Capture the cell that displays the provided text and extract its (x, y) central coordinate. 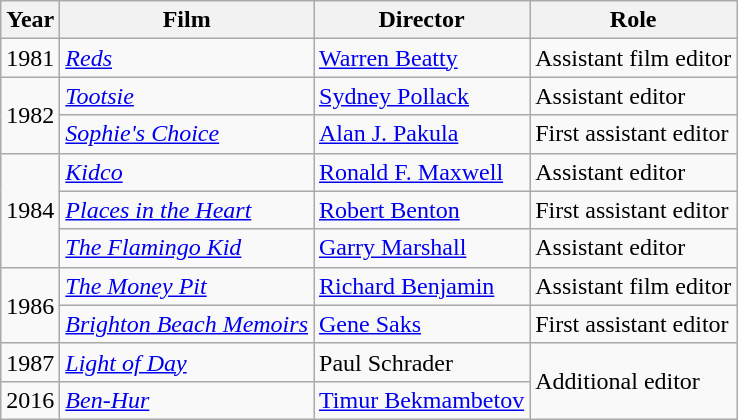
Tootsie (187, 96)
Film (187, 20)
1981 (30, 58)
Robert Benton (422, 210)
1984 (30, 210)
Director (422, 20)
Alan J. Pakula (422, 134)
Places in the Heart (187, 210)
1982 (30, 115)
Sydney Pollack (422, 96)
2016 (30, 400)
Role (634, 20)
Light of Day (187, 362)
Brighton Beach Memoirs (187, 324)
Kidco (187, 172)
Additional editor (634, 381)
1986 (30, 305)
Ben-Hur (187, 400)
Gene Saks (422, 324)
Paul Schrader (422, 362)
Reds (187, 58)
Richard Benjamin (422, 286)
Sophie's Choice (187, 134)
Warren Beatty (422, 58)
Ronald F. Maxwell (422, 172)
Timur Bekmambetov (422, 400)
The Money Pit (187, 286)
Garry Marshall (422, 248)
Year (30, 20)
The Flamingo Kid (187, 248)
1987 (30, 362)
